Capture the cell that displays the provided text and extract its [X, Y] central coordinate. 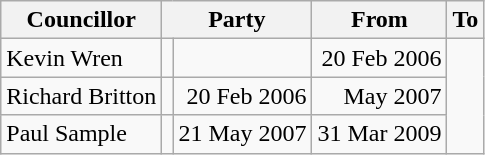
May 2007 [380, 96]
Paul Sample [82, 134]
Party [237, 20]
31 Mar 2009 [380, 134]
Kevin Wren [82, 58]
Richard Britton [82, 96]
Councillor [82, 20]
To [466, 20]
21 May 2007 [242, 134]
From [380, 20]
